For the text-containing cell, return its midpoint in (X, Y) coordinate format. 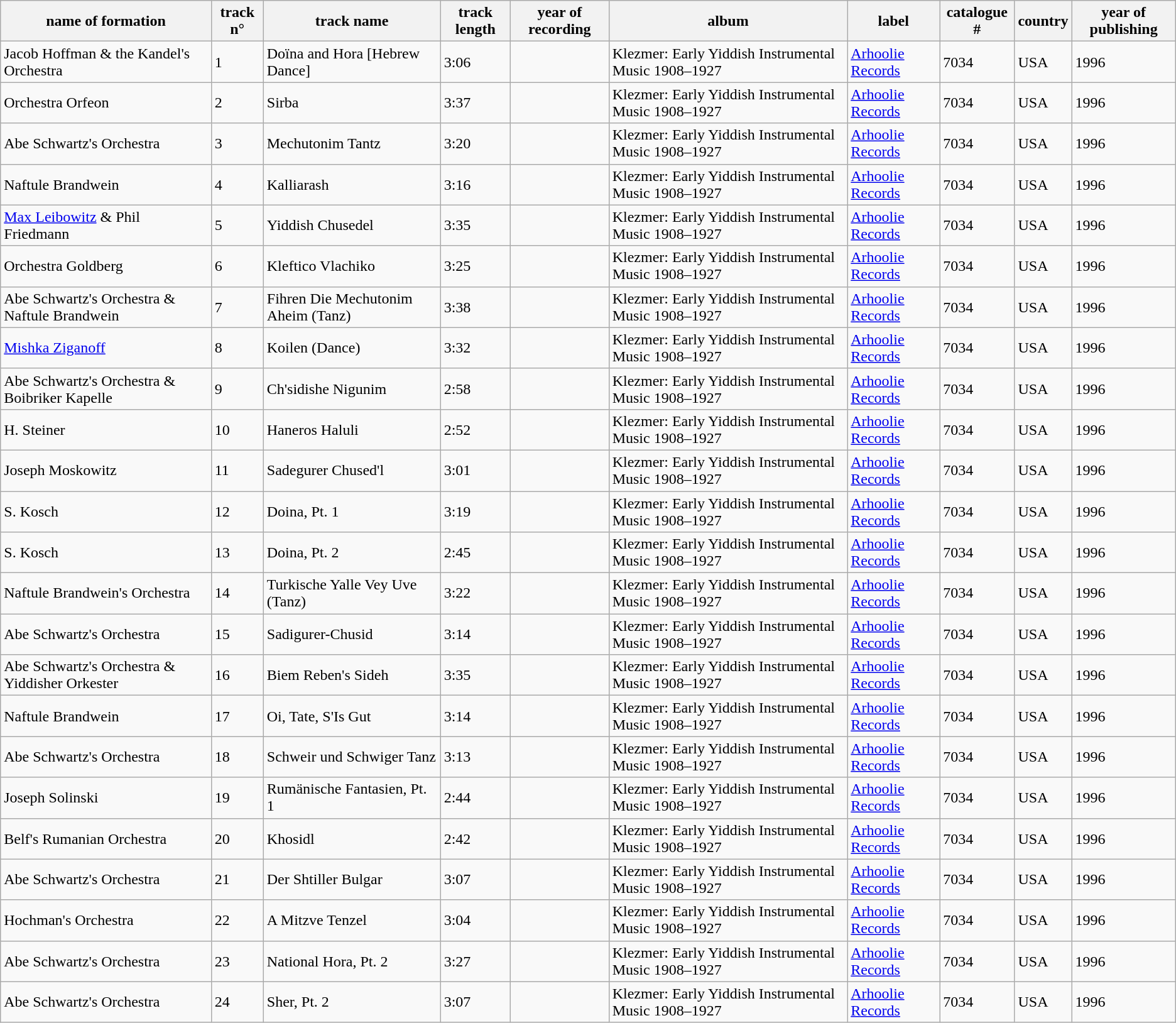
Mishka Ziganoff (106, 348)
7 (237, 307)
Hochman's Orchestra (106, 920)
Belf's Rumanian Orchestra (106, 838)
Turkische Yalle Vey Uve (Tanz) (352, 593)
Orchestra Goldberg (106, 266)
23 (237, 961)
3:04 (475, 920)
3:13 (475, 757)
13 (237, 553)
Abe Schwartz's Orchestra & Yiddisher Orkester (106, 675)
Der Shtiller Bulgar (352, 880)
16 (237, 675)
catalogue # (977, 21)
Doina, Pt. 1 (352, 511)
album (728, 21)
Abe Schwartz's Orchestra & Naftule Brandwein (106, 307)
Haneros Haluli (352, 430)
Naftule Brandwein's Orchestra (106, 593)
3:25 (475, 266)
3:32 (475, 348)
3:37 (475, 103)
20 (237, 838)
Kalliarash (352, 185)
2 (237, 103)
3:16 (475, 185)
Mechutonim Tantz (352, 143)
17 (237, 716)
4 (237, 185)
2:44 (475, 798)
24 (237, 1002)
track n° (237, 21)
Sadigurer-Chusid (352, 635)
6 (237, 266)
3:06 (475, 62)
National Hora, Pt. 2 (352, 961)
Oi, Tate, S'Is Gut (352, 716)
Joseph Solinski (106, 798)
track length (475, 21)
H. Steiner (106, 430)
Ch'sidishe Nigunim (352, 388)
Schweir und Schwiger Tanz (352, 757)
2:45 (475, 553)
3:38 (475, 307)
3 (237, 143)
3:20 (475, 143)
name of formation (106, 21)
Max Leibowitz & Phil Friedmann (106, 225)
label (893, 21)
3:27 (475, 961)
3:19 (475, 511)
country (1043, 21)
Fihren Die Mechutonim Aheim (Tanz) (352, 307)
Koilen (Dance) (352, 348)
21 (237, 880)
5 (237, 225)
12 (237, 511)
Jacob Hoffman & the Kandel's Orchestra (106, 62)
1 (237, 62)
2:52 (475, 430)
Biem Reben's Sideh (352, 675)
year of publishing (1123, 21)
Rumänische Fantasien, Pt. 1 (352, 798)
8 (237, 348)
2:58 (475, 388)
14 (237, 593)
19 (237, 798)
18 (237, 757)
11 (237, 470)
9 (237, 388)
Sadegurer Chused'l (352, 470)
Sirba (352, 103)
15 (237, 635)
Orchestra Orfeon (106, 103)
Abe Schwartz's Orchestra & Boibriker Kapelle (106, 388)
track name (352, 21)
2:42 (475, 838)
Joseph Moskowitz (106, 470)
Sher, Pt. 2 (352, 1002)
Doina, Pt. 2 (352, 553)
A Mitzve Tenzel (352, 920)
Doïna and Hora [Hebrew Dance] (352, 62)
Kleftico Vlachiko (352, 266)
22 (237, 920)
3:01 (475, 470)
Yiddish Chusedel (352, 225)
year of recording (560, 21)
Khosidl (352, 838)
3:22 (475, 593)
10 (237, 430)
